For the text-containing cell, return its midpoint in [X, Y] coordinate format. 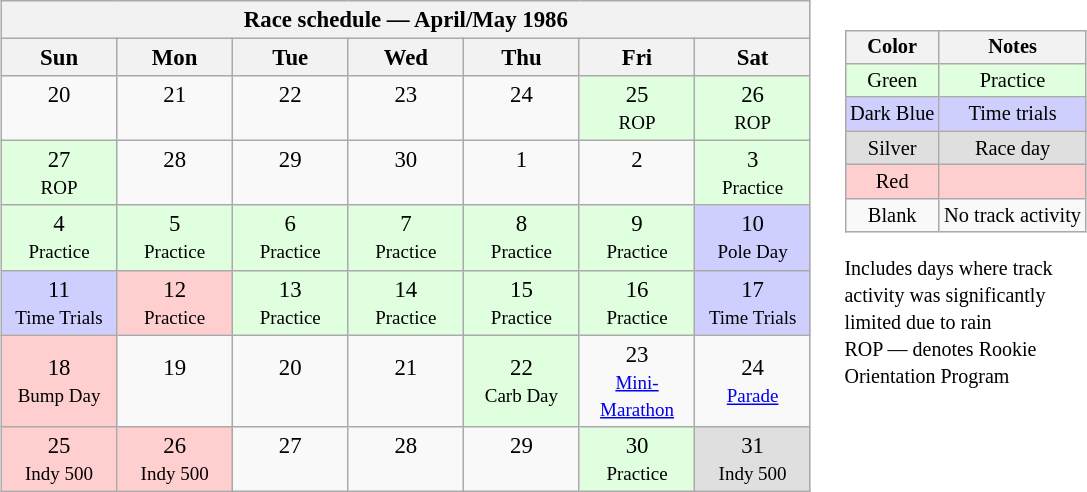
Race day [1012, 148]
Sat [753, 58]
6Practice [290, 238]
Thu [522, 58]
9Practice [637, 238]
4Practice [59, 238]
Tue [290, 58]
26Indy 500 [175, 458]
22Carb Day [522, 381]
Fri [637, 58]
25Indy 500 [59, 458]
24 [522, 108]
18Bump Day [59, 381]
Practice [1012, 81]
12Practice [175, 302]
17Time Trials [753, 302]
25ROP [637, 108]
Mon [175, 58]
2 [637, 174]
Color [892, 47]
7Practice [406, 238]
1 [522, 174]
31Indy 500 [753, 458]
10Pole Day [753, 238]
30Practice [637, 458]
Silver [892, 148]
26ROP [753, 108]
Green [892, 81]
8Practice [522, 238]
5Practice [175, 238]
27 [290, 458]
Dark Blue [892, 114]
16Practice [637, 302]
14Practice [406, 302]
13Practice [290, 302]
Race schedule — April/May 1986 [406, 20]
Sun [59, 58]
Red [892, 182]
Notes [1012, 47]
23Mini-Marathon [637, 381]
19 [175, 381]
15Practice [522, 302]
No track activity [1012, 215]
Blank [892, 215]
23 [406, 108]
Time trials [1012, 114]
3Practice [753, 174]
24Parade [753, 381]
27ROP [59, 174]
11Time Trials [59, 302]
22 [290, 108]
30 [406, 174]
Wed [406, 58]
